Pinpoint the cell where the given text exists, returning its (x, y) midpoint coordinate. 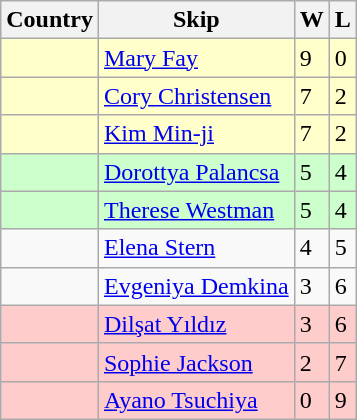
L (342, 20)
Mary Fay (196, 58)
W (312, 20)
Therese Westman (196, 210)
Sophie Jackson (196, 362)
Country (50, 20)
Ayano Tsuchiya (196, 400)
Cory Christensen (196, 96)
Dorottya Palancsa (196, 172)
Kim Min-ji (196, 134)
Elena Stern (196, 248)
Dilşat Yıldız (196, 324)
Skip (196, 20)
Evgeniya Demkina (196, 286)
